Capture the cell that displays the provided text and extract its (X, Y) central coordinate. 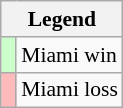
Miami loss (70, 90)
Legend (62, 19)
Miami win (70, 55)
